Find where the given text appears and provide that cell's center as (X, Y) coordinate. 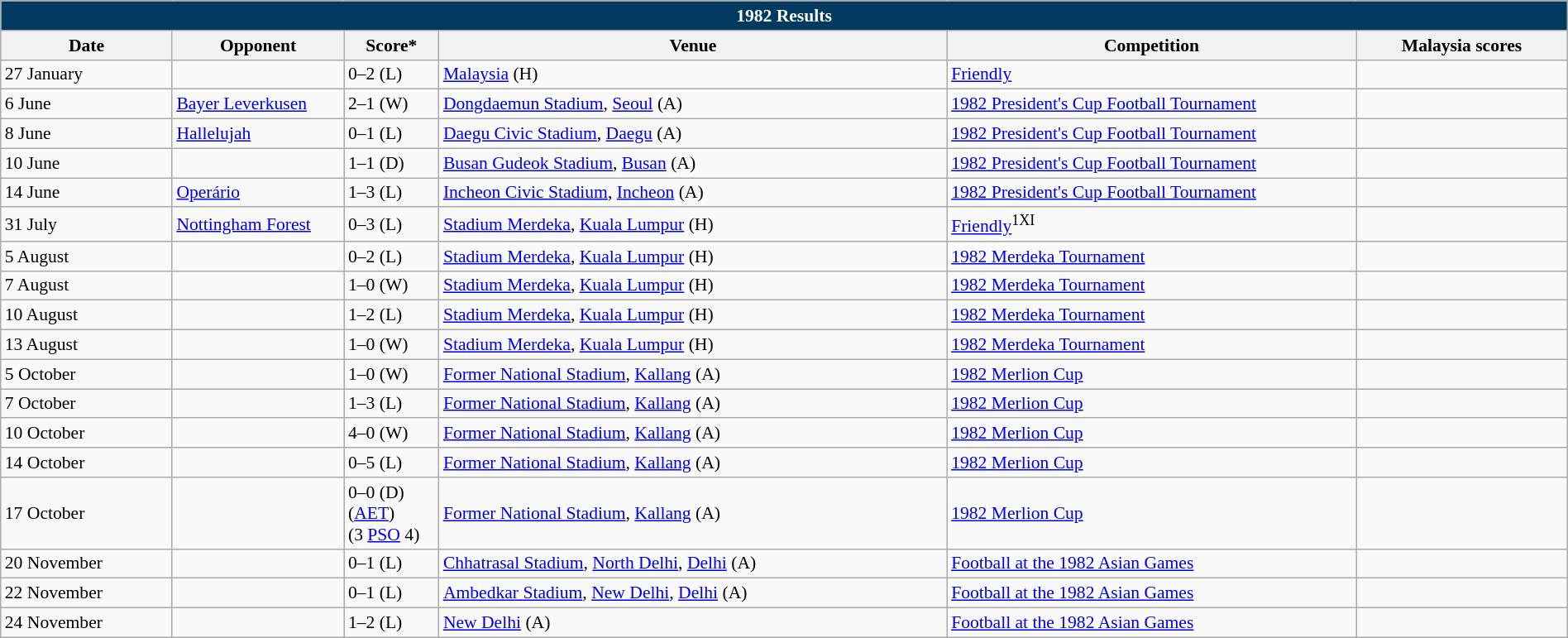
10 August (87, 315)
7 October (87, 404)
Dongdaemun Stadium, Seoul (A) (693, 104)
8 June (87, 134)
10 October (87, 434)
17 October (87, 513)
31 July (87, 225)
Friendly1XI (1151, 225)
Busan Gudeok Stadium, Busan (A) (693, 163)
1982 Results (784, 16)
Daegu Civic Stadium, Daegu (A) (693, 134)
4–0 (W) (392, 434)
Hallelujah (258, 134)
Ambedkar Stadium, New Delhi, Delhi (A) (693, 593)
1–1 (D) (392, 163)
0–5 (L) (392, 463)
14 June (87, 193)
10 June (87, 163)
Nottingham Forest (258, 225)
6 June (87, 104)
5 October (87, 374)
Friendly (1151, 74)
2–1 (W) (392, 104)
Malaysia scores (1462, 46)
14 October (87, 463)
20 November (87, 564)
Opponent (258, 46)
27 January (87, 74)
Date (87, 46)
Malaysia (H) (693, 74)
5 August (87, 257)
Competition (1151, 46)
Bayer Leverkusen (258, 104)
24 November (87, 623)
Operário (258, 193)
Score* (392, 46)
Incheon Civic Stadium, Incheon (A) (693, 193)
7 August (87, 285)
0–3 (L) (392, 225)
Chhatrasal Stadium, North Delhi, Delhi (A) (693, 564)
22 November (87, 593)
New Delhi (A) (693, 623)
0–0 (D) (AET)(3 PSO 4) (392, 513)
13 August (87, 345)
Venue (693, 46)
